From the cell containing the given text, extract its center point as [X, Y] coordinate. 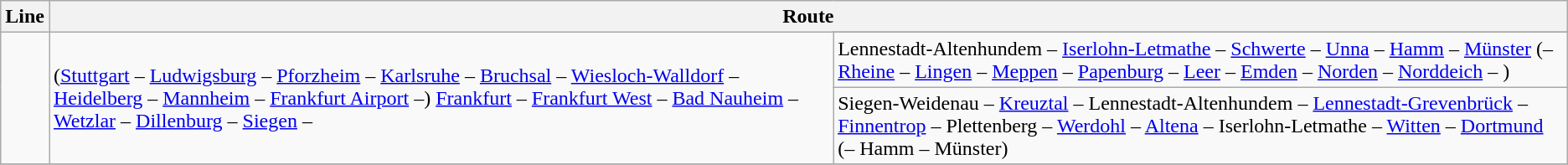
Line [25, 17]
Route [807, 17]
